Provide the (X, Y) coordinate of the cell's center where the given text is located.  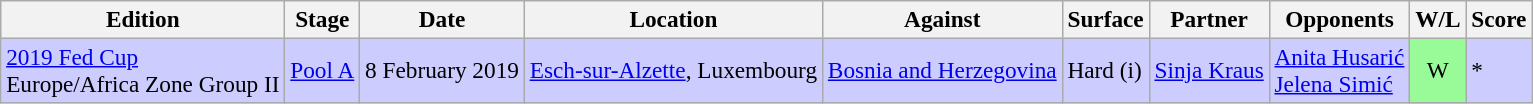
8 February 2019 (442, 70)
Pool A (322, 70)
Against (942, 19)
Anita Husarić Jelena Simić (1340, 70)
Hard (i) (1106, 70)
Stage (322, 19)
Surface (1106, 19)
Date (442, 19)
Bosnia and Herzegovina (942, 70)
Location (673, 19)
Opponents (1340, 19)
Score (1499, 19)
W (1438, 70)
Esch-sur-Alzette, Luxembourg (673, 70)
Edition (143, 19)
Sinja Kraus (1209, 70)
W/L (1438, 19)
* (1499, 70)
2019 Fed Cup Europe/Africa Zone Group II (143, 70)
Partner (1209, 19)
